Detect which cell encompasses the target text, then output its (X, Y) center coordinate. 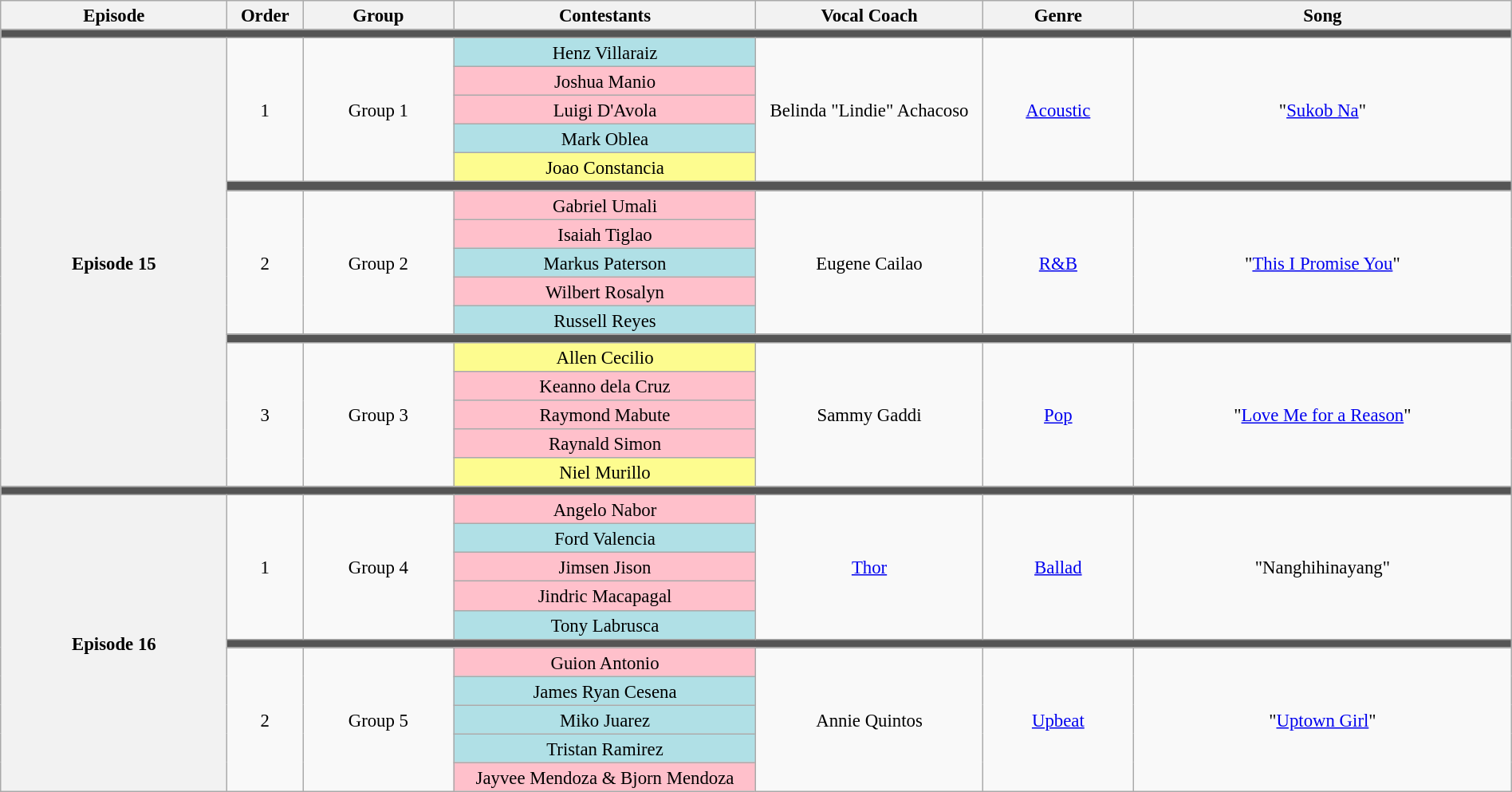
Group (378, 15)
Jimsen Jison (604, 567)
Group 4 (378, 567)
Song (1323, 15)
Tony Labrusca (604, 625)
R&B (1057, 262)
Episode (114, 15)
Niel Murillo (604, 472)
Markus Paterson (604, 262)
Group 2 (378, 262)
Ballad (1057, 567)
Russell Reyes (604, 320)
Angelo Nabor (604, 510)
Miko Juarez (604, 719)
Guion Antonio (604, 662)
Episode 16 (114, 644)
Pop (1057, 415)
Henz Villaraiz (604, 53)
"Nanghihinayang" (1323, 567)
Sammy Gaddi (869, 415)
Jayvee Mendoza & Bjorn Mendoza (604, 777)
"This I Promise You" (1323, 262)
Keanno dela Cruz (604, 386)
3 (265, 415)
Isaiah Tiglao (604, 234)
Group 1 (378, 110)
Acoustic (1057, 110)
Genre (1057, 15)
Eugene Cailao (869, 262)
"Sukob Na" (1323, 110)
Raymond Mabute (604, 415)
Episode 15 (114, 263)
Thor (869, 567)
Contestants (604, 15)
Order (265, 15)
Group 5 (378, 719)
Allen Cecilio (604, 357)
Joao Constancia (604, 167)
"Love Me for a Reason" (1323, 415)
Annie Quintos (869, 719)
Gabriel Umali (604, 205)
Luigi D'Avola (604, 110)
Vocal Coach (869, 15)
Raynald Simon (604, 443)
Group 3 (378, 415)
Tristan Ramirez (604, 748)
"Uptown Girl" (1323, 719)
Belinda "Lindie" Achacoso (869, 110)
James Ryan Cesena (604, 691)
Mark Oblea (604, 139)
Joshua Manio (604, 81)
Jindric Macapagal (604, 596)
Ford Valencia (604, 538)
Wilbert Rosalyn (604, 291)
Upbeat (1057, 719)
